Provide the (X, Y) coordinate of the cell's center where the given text is located.  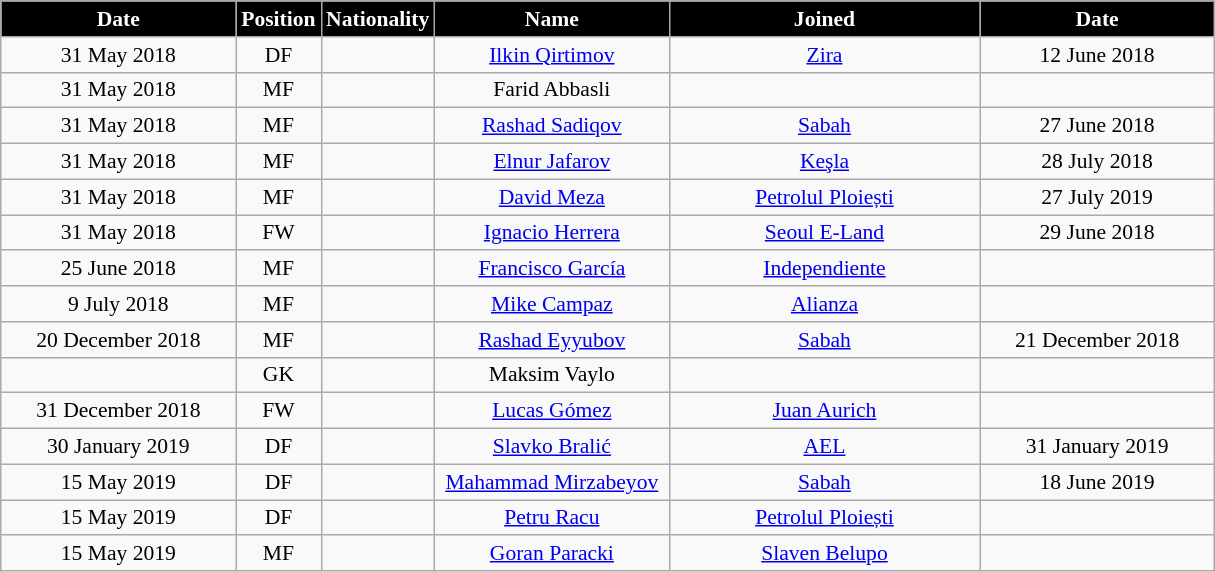
Francisco García (552, 269)
Rashad Sadiqov (552, 126)
21 December 2018 (1098, 340)
Keşla (824, 162)
Nationality (378, 19)
Farid Abbasli (552, 90)
Name (552, 19)
Ilkin Qirtimov (552, 55)
12 June 2018 (1098, 55)
29 June 2018 (1098, 233)
31 January 2019 (1098, 447)
30 January 2019 (118, 447)
Seoul E-Land (824, 233)
25 June 2018 (118, 269)
Position (278, 19)
Rashad Eyyubov (552, 340)
18 June 2019 (1098, 482)
Petru Racu (552, 518)
28 July 2018 (1098, 162)
Maksim Vaylo (552, 375)
Zira (824, 55)
9 July 2018 (118, 304)
27 June 2018 (1098, 126)
20 December 2018 (118, 340)
Juan Aurich (824, 411)
27 July 2019 (1098, 197)
Goran Paracki (552, 554)
Joined (824, 19)
Mahammad Mirzabeyov (552, 482)
Slaven Belupo (824, 554)
Alianza (824, 304)
David Meza (552, 197)
Independiente (824, 269)
AEL (824, 447)
Elnur Jafarov (552, 162)
Ignacio Herrera (552, 233)
GK (278, 375)
Lucas Gómez (552, 411)
31 December 2018 (118, 411)
Slavko Bralić (552, 447)
Mike Campaz (552, 304)
